Identify which cell holds the provided text, then report its [X, Y] central coordinate. 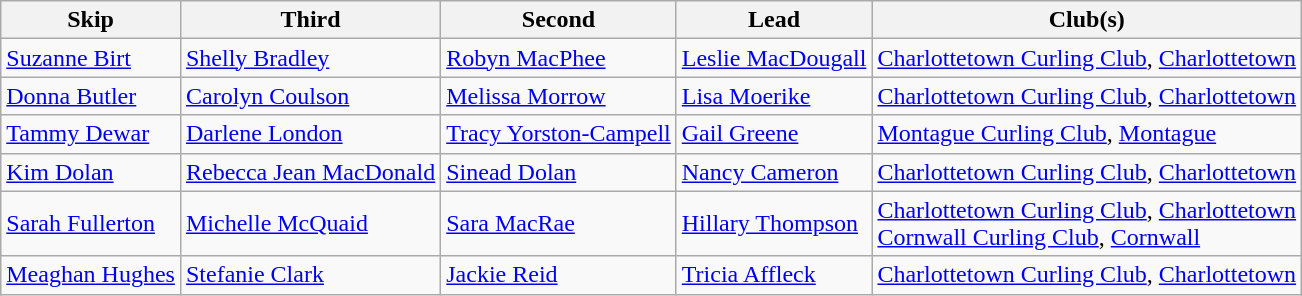
Shelly Bradley [310, 58]
Charlottetown Curling Club, Charlottetown Cornwall Curling Club, Cornwall [1087, 224]
Suzanne Birt [91, 58]
Sinead Dolan [559, 172]
Club(s) [1087, 20]
Hillary Thompson [774, 224]
Second [559, 20]
Third [310, 20]
Nancy Cameron [774, 172]
Skip [91, 20]
Rebecca Jean MacDonald [310, 172]
Stefanie Clark [310, 275]
Leslie MacDougall [774, 58]
Darlene London [310, 134]
Sarah Fullerton [91, 224]
Lead [774, 20]
Carolyn Coulson [310, 96]
Meaghan Hughes [91, 275]
Tammy Dewar [91, 134]
Montague Curling Club, Montague [1087, 134]
Kim Dolan [91, 172]
Gail Greene [774, 134]
Tricia Affleck [774, 275]
Donna Butler [91, 96]
Michelle McQuaid [310, 224]
Jackie Reid [559, 275]
Melissa Morrow [559, 96]
Tracy Yorston-Campell [559, 134]
Sara MacRae [559, 224]
Lisa Moerike [774, 96]
Robyn MacPhee [559, 58]
